Search for the cell housing the specified text and yield its [x, y] center coordinate. 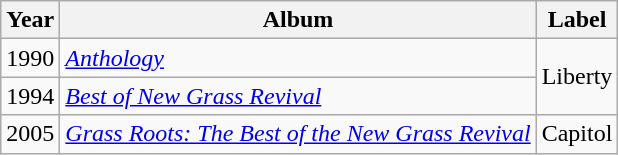
1990 [30, 58]
Anthology [298, 58]
Capitol [577, 134]
Grass Roots: The Best of the New Grass Revival [298, 134]
1994 [30, 96]
Year [30, 20]
Liberty [577, 77]
2005 [30, 134]
Label [577, 20]
Album [298, 20]
Best of New Grass Revival [298, 96]
